Locate the cell with the specified text and output its [X, Y] center coordinate. 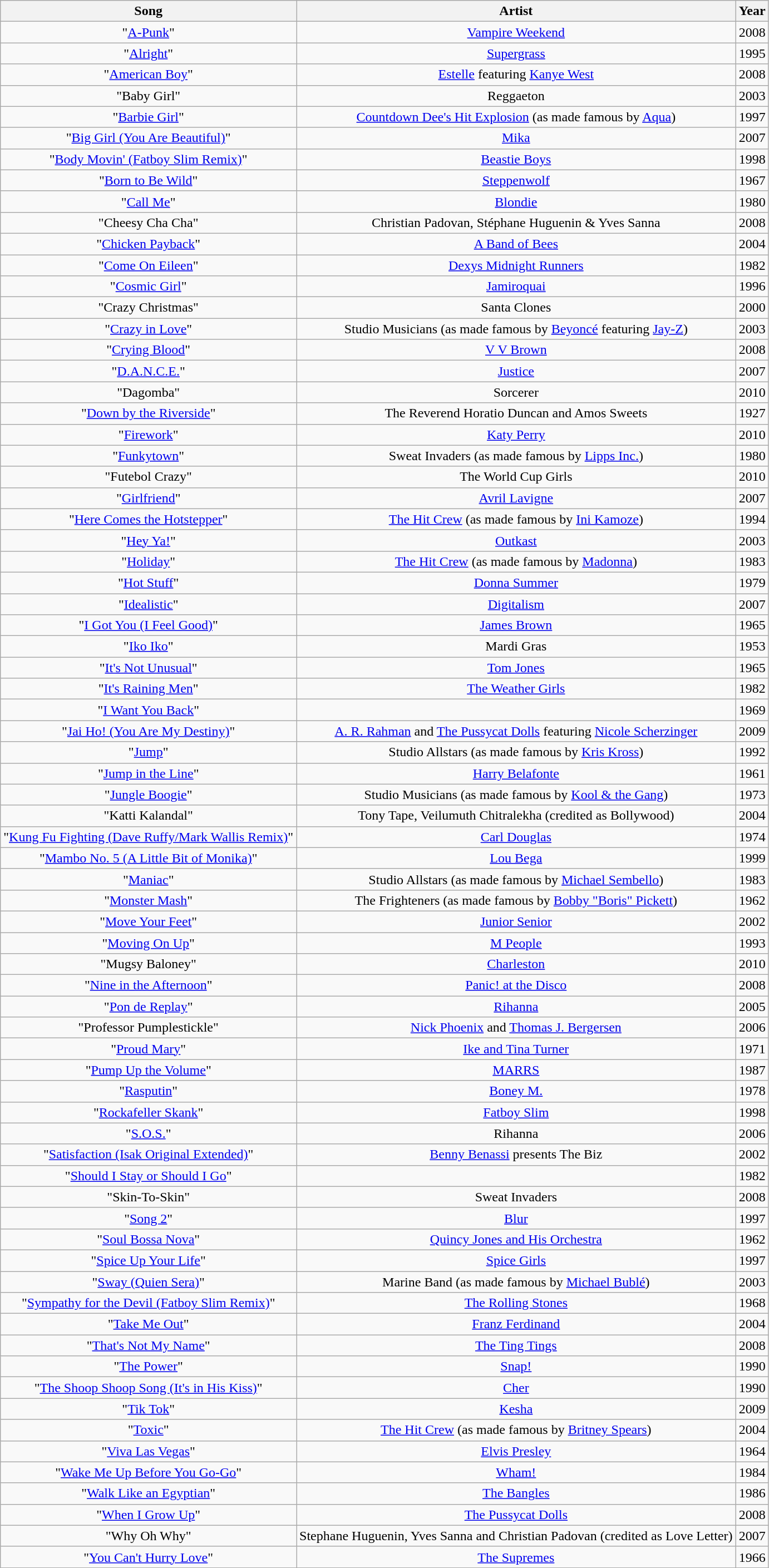
The Bangles [516, 1493]
"Toxic" [149, 1430]
Junior Senior [516, 921]
The Supremes [516, 1557]
"Viva Las Vegas" [149, 1451]
"Hot Stuff" [149, 583]
1969 [752, 710]
Lou Bega [516, 858]
1974 [752, 837]
Donna Summer [516, 583]
"You Can't Hurry Love" [149, 1557]
"Moving On Up" [149, 943]
"It's Not Unusual" [149, 668]
"Born to Be Wild" [149, 180]
Digitalism [516, 604]
"Professor Pumplestickle" [149, 1028]
"Katti Kalandal" [149, 816]
Steppenwolf [516, 180]
The Weather Girls [516, 689]
"Here Comes the Hotstepper" [149, 519]
Benny Benassi presents The Biz [516, 1155]
Vampire Weekend [516, 32]
A. R. Rahman and The Pussycat Dolls featuring Nicole Scherzinger [516, 731]
"Down by the Riverside" [149, 413]
"Jungle Boogie" [149, 795]
Outkast [516, 540]
Beastie Boys [516, 159]
"Cosmic Girl" [149, 287]
Kesha [516, 1409]
Studio Musicians (as made famous by Beyoncé featuring Jay-Z) [516, 329]
Dexys Midnight Runners [516, 265]
"Maniac" [149, 879]
Studio Allstars (as made famous by Kris Kross) [516, 752]
"Mugsy Baloney" [149, 964]
1964 [752, 1451]
Blur [516, 1218]
"Iko Iko" [149, 647]
"Baby Girl" [149, 96]
"Jump in the Line" [149, 773]
Reggaeton [516, 96]
"Idealistic" [149, 604]
Ike and Tina Turner [516, 1049]
"It's Raining Men" [149, 689]
2000 [752, 308]
Studio Allstars (as made famous by Michael Sembello) [516, 879]
1987 [752, 1070]
"Skin-To-Skin" [149, 1197]
"Pump Up the Volume" [149, 1070]
Artist [516, 11]
"Nine in the Afternoon" [149, 985]
1993 [752, 943]
Boney M. [516, 1091]
Countdown Dee's Hit Explosion (as made famous by Aqua) [516, 117]
"Tik Tok" [149, 1409]
Avril Lavigne [516, 498]
1971 [752, 1049]
Year [752, 11]
"Big Girl (You Are Beautiful)" [149, 138]
1968 [752, 1303]
1984 [752, 1472]
"Should I Stay or Should I Go" [149, 1176]
"Take Me Out" [149, 1324]
"Sway (Quien Sera)" [149, 1281]
Christian Padovan, Stéphane Huguenin & Yves Sanna [516, 223]
"American Boy" [149, 75]
Mardi Gras [516, 647]
"Futebol Crazy" [149, 477]
"Why Oh Why" [149, 1536]
V V Brown [516, 350]
Sweat Invaders (as made famous by Lipps Inc.) [516, 456]
Spice Girls [516, 1260]
The Hit Crew (as made famous by Britney Spears) [516, 1430]
"Monster Mash" [149, 900]
"Hey Ya!" [149, 540]
1999 [752, 858]
"Sympathy for the Devil (Fatboy Slim Remix)" [149, 1303]
The Rolling Stones [516, 1303]
1978 [752, 1091]
"Crazy in Love" [149, 329]
1979 [752, 583]
Supergrass [516, 53]
"Funkytown" [149, 456]
Song [149, 11]
Jamiroquai [516, 287]
Elvis Presley [516, 1451]
MARRS [516, 1070]
"A-Punk" [149, 32]
1994 [752, 519]
The Frighteners (as made famous by Bobby "Boris" Pickett) [516, 900]
"I Got You (I Feel Good)" [149, 625]
Sweat Invaders [516, 1197]
Tom Jones [516, 668]
Estelle featuring Kanye West [516, 75]
"Spice Up Your Life" [149, 1260]
1996 [752, 287]
1967 [752, 180]
The Hit Crew (as made famous by Ini Kamoze) [516, 519]
"Pon de Replay" [149, 1007]
"Body Movin' (Fatboy Slim Remix)" [149, 159]
1986 [752, 1493]
The Pussycat Dolls [516, 1515]
2005 [752, 1007]
Katy Perry [516, 435]
1973 [752, 795]
"Move Your Feet" [149, 921]
Studio Musicians (as made famous by Kool & the Gang) [516, 795]
1927 [752, 413]
The Reverend Horatio Duncan and Amos Sweets [516, 413]
"Wake Me Up Before You Go-Go" [149, 1472]
Cher [516, 1388]
Quincy Jones and His Orchestra [516, 1239]
Nick Phoenix and Thomas J. Bergersen [516, 1028]
1992 [752, 752]
A Band of Bees [516, 244]
"Call Me" [149, 201]
Harry Belafonte [516, 773]
"Kung Fu Fighting (Dave Ruffy/Mark Wallis Remix)" [149, 837]
Marine Band (as made famous by Michael Bublé) [516, 1281]
"That's Not My Name" [149, 1345]
"Rasputin" [149, 1091]
"Jai Ho! (You Are My Destiny)" [149, 731]
Santa Clones [516, 308]
"Mambo No. 5 (A Little Bit of Monika)" [149, 858]
M People [516, 943]
"Firework" [149, 435]
Wham! [516, 1472]
"Girlfriend" [149, 498]
The Ting Tings [516, 1345]
"D.A.N.C.E." [149, 371]
1961 [752, 773]
"Alright" [149, 53]
Stephane Huguenin, Yves Sanna and Christian Padovan (credited as Love Letter) [516, 1536]
"Walk Like an Egyptian" [149, 1493]
Fatboy Slim [516, 1112]
Sorcerer [516, 392]
Blondie [516, 201]
"Song 2" [149, 1218]
"The Shoop Shoop Song (It's in His Kiss)" [149, 1388]
The Hit Crew (as made famous by Madonna) [516, 561]
"Barbie Girl" [149, 117]
"Satisfaction (Isak Original Extended)" [149, 1155]
"Come On Eileen" [149, 265]
"Jump" [149, 752]
"S.O.S." [149, 1133]
The World Cup Girls [516, 477]
"Soul Bossa Nova" [149, 1239]
"When I Grow Up" [149, 1515]
Panic! at the Disco [516, 985]
"I Want You Back" [149, 710]
"Crying Blood" [149, 350]
Tony Tape, Veilumuth Chitralekha (credited as Bollywood) [516, 816]
Franz Ferdinand [516, 1324]
James Brown [516, 625]
Carl Douglas [516, 837]
"Dagomba" [149, 392]
Snap! [516, 1367]
Charleston [516, 964]
"The Power" [149, 1367]
"Chicken Payback" [149, 244]
"Rockafeller Skank" [149, 1112]
"Crazy Christmas" [149, 308]
1995 [752, 53]
"Holiday" [149, 561]
Mika [516, 138]
"Cheesy Cha Cha" [149, 223]
1953 [752, 647]
"Proud Mary" [149, 1049]
Justice [516, 371]
1966 [752, 1557]
